Extract the [X, Y] coordinate from the center of the cell holding the provided text.  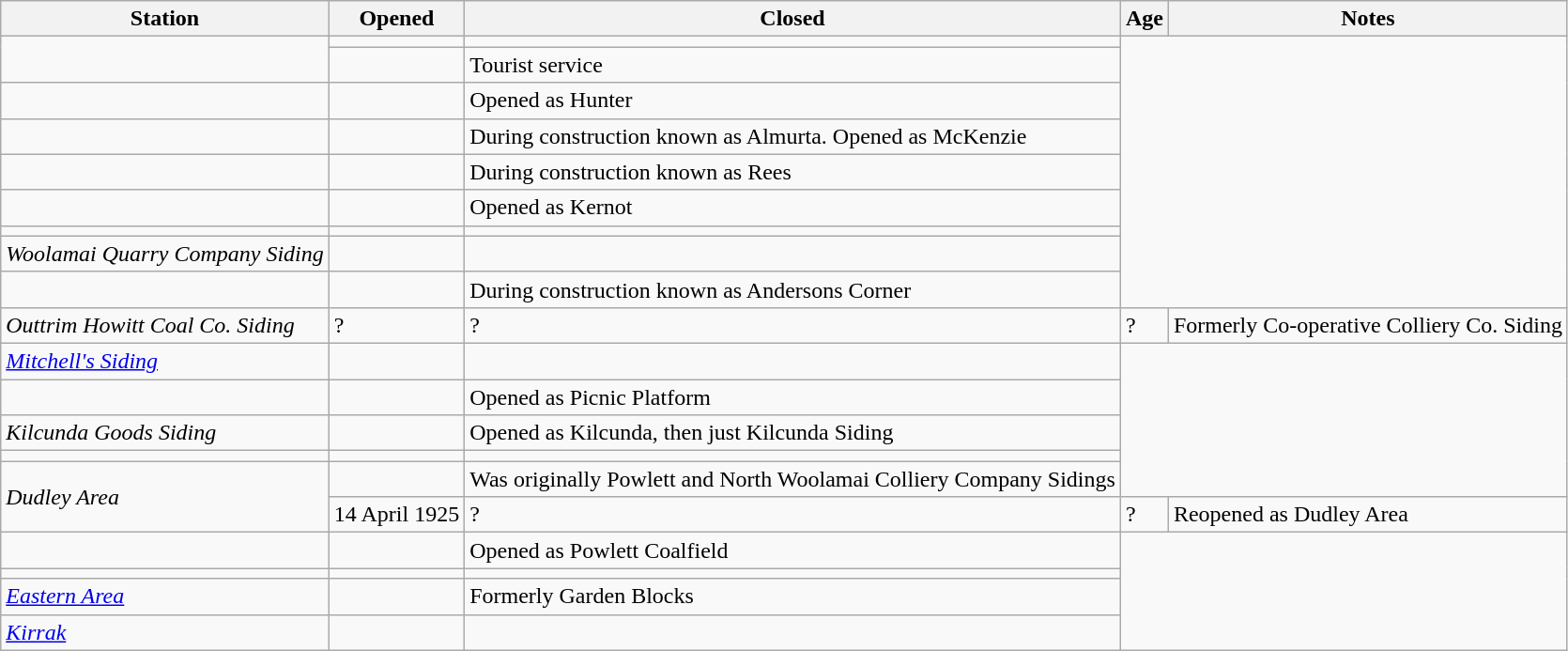
Kilcunda Goods Siding [165, 433]
Opened as Kernot [792, 208]
Opened as Powlett Coalfield [792, 550]
Age [1144, 19]
Opened as Kilcunda, then just Kilcunda Siding [792, 433]
Outtrim Howitt Coal Co. Siding [165, 325]
Opened as Hunter [792, 101]
Opened [396, 19]
Kirrak [165, 632]
Mitchell's Siding [165, 361]
During construction known as Almurta. Opened as McKenzie [792, 136]
Formerly Garden Blocks [792, 597]
Reopened as Dudley Area [1367, 515]
Opened as Picnic Platform [792, 397]
Woolamai Quarry Company Siding [165, 254]
During construction known as Rees [792, 172]
Formerly Co-operative Colliery Co. Siding [1367, 325]
Station [165, 19]
Closed [792, 19]
14 April 1925 [396, 515]
Dudley Area [165, 497]
During construction known as Andersons Corner [792, 289]
Notes [1367, 19]
Tourist service [792, 65]
Was originally Powlett and North Woolamai Colliery Company Sidings [792, 479]
Eastern Area [165, 597]
